Scan for the cell matching the given text and deliver its (X, Y) coordinate at center. 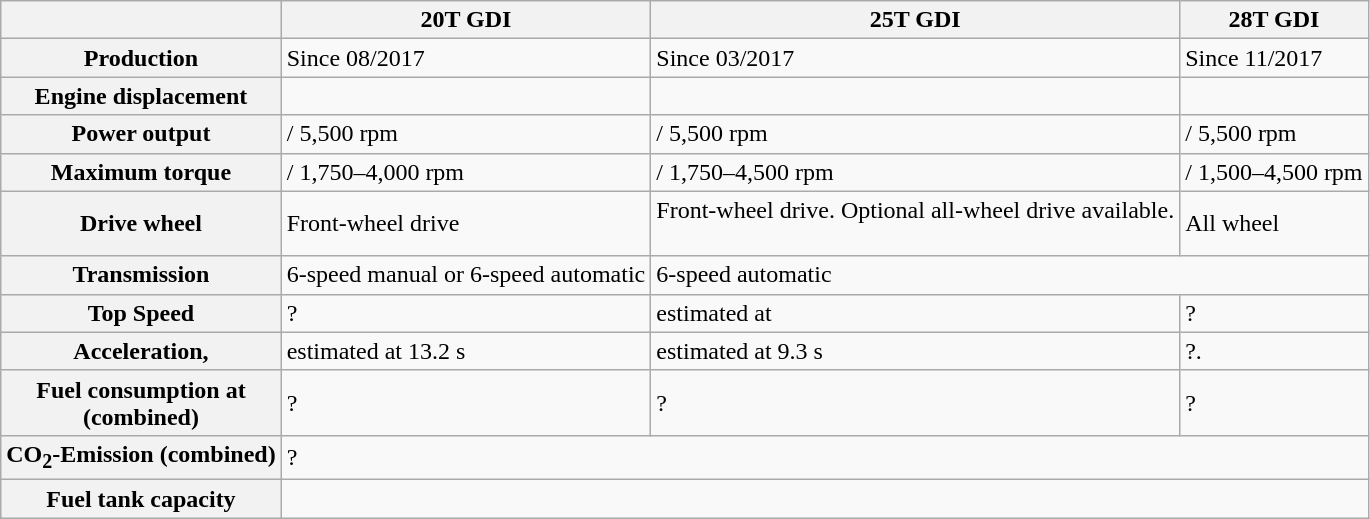
6-speed manual or 6-speed automatic (466, 275)
All wheel (1274, 224)
estimated at 9.3 s (916, 351)
28T GDI (1274, 20)
Front-wheel drive. Optional all-wheel drive available. (916, 224)
/ 1,750–4,000 rpm (466, 172)
/ 1,500–4,500 rpm (1274, 172)
Drive wheel (141, 224)
Since 08/2017 (466, 58)
Top Speed (141, 313)
/ 1,750–4,500 rpm (916, 172)
25T GDI (916, 20)
Engine displacement (141, 96)
Transmission (141, 275)
Acceleration, (141, 351)
estimated at (916, 313)
Since 11/2017 (1274, 58)
estimated at 13.2 s (466, 351)
Front-wheel drive (466, 224)
Fuel tank capacity (141, 499)
Since 03/2017 (916, 58)
20T GDI (466, 20)
6-speed automatic (1010, 275)
Power output (141, 134)
?. (1274, 351)
Production (141, 58)
CO2-Emission (combined) (141, 457)
Fuel consumption at (combined) (141, 402)
Maximum torque (141, 172)
